Scan for the cell matching the given text and deliver its (X, Y) coordinate at center. 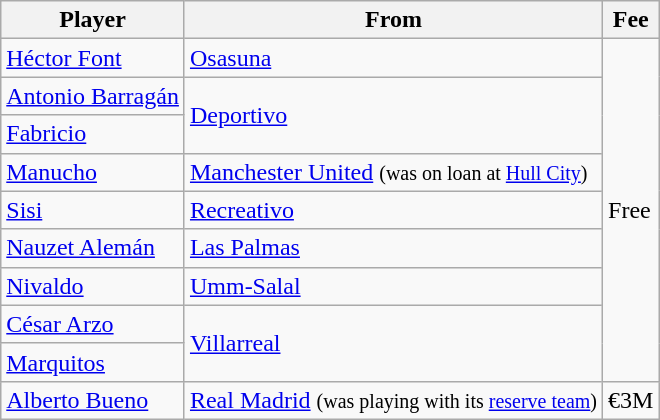
Manucho (93, 172)
Recreativo (393, 210)
Osasuna (393, 58)
Player (93, 20)
Antonio Barragán (93, 96)
Free (631, 210)
Héctor Font (93, 58)
Marquitos (93, 362)
Umm-Salal (393, 286)
César Arzo (93, 324)
Alberto Bueno (93, 400)
Nauzet Alemán (93, 248)
Real Madrid (was playing with its reserve team) (393, 400)
Las Palmas (393, 248)
Sisi (93, 210)
Nivaldo (93, 286)
Fabricio (93, 134)
From (393, 20)
Villarreal (393, 343)
Manchester United (was on loan at Hull City) (393, 172)
Fee (631, 20)
€3M (631, 400)
Deportivo (393, 115)
